Output the [x, y] coordinate of the center of the cell containing the given text.  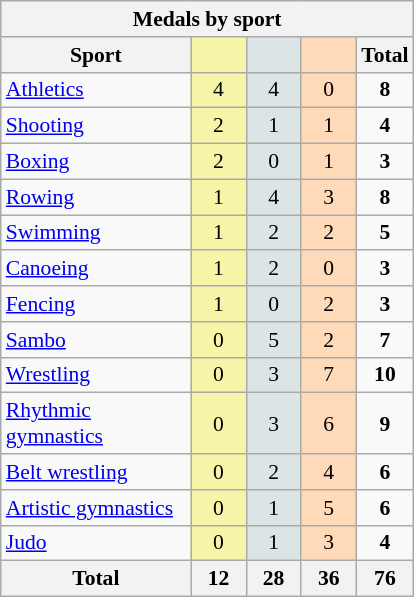
10 [384, 375]
Artistic gymnastics [96, 508]
Boxing [96, 162]
12 [218, 579]
Judo [96, 543]
76 [384, 579]
Rhythmic gymnastics [96, 424]
Sport [96, 55]
Canoeing [96, 269]
Medals by sport [208, 19]
Rowing [96, 197]
9 [384, 424]
Athletics [96, 90]
36 [328, 579]
Swimming [96, 233]
Wrestling [96, 375]
Sambo [96, 340]
Fencing [96, 304]
Shooting [96, 126]
28 [274, 579]
Belt wrestling [96, 472]
